Return [X, Y] of the center of cell containing provided text 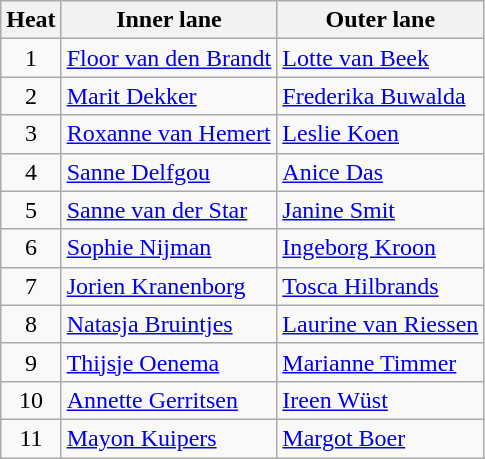
Annette Gerritsen [169, 400]
9 [31, 362]
11 [31, 438]
Marianne Timmer [380, 362]
Margot Boer [380, 438]
Marit Dekker [169, 96]
Lotte van Beek [380, 58]
4 [31, 172]
Sanne van der Star [169, 210]
2 [31, 96]
5 [31, 210]
Outer lane [380, 20]
8 [31, 324]
Anice Das [380, 172]
7 [31, 286]
6 [31, 248]
10 [31, 400]
Ingeborg Kroon [380, 248]
Heat [31, 20]
Roxanne van Hemert [169, 134]
Leslie Koen [380, 134]
Natasja Bruintjes [169, 324]
3 [31, 134]
Frederika Buwalda [380, 96]
Sophie Nijman [169, 248]
Thijsje Oenema [169, 362]
Laurine van Riessen [380, 324]
Ireen Wüst [380, 400]
Mayon Kuipers [169, 438]
Inner lane [169, 20]
1 [31, 58]
Floor van den Brandt [169, 58]
Janine Smit [380, 210]
Sanne Delfgou [169, 172]
Jorien Kranenborg [169, 286]
Tosca Hilbrands [380, 286]
